Search for the cell housing the specified text and yield its (X, Y) center coordinate. 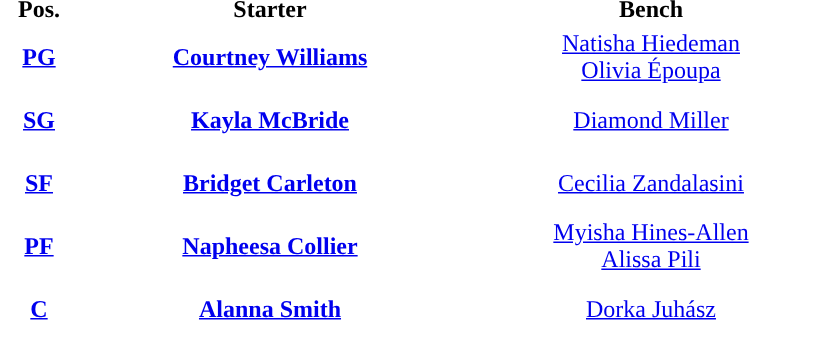
Courtney Williams (270, 57)
Alanna Smith (270, 309)
SG (39, 120)
Cecilia Zandalasini (651, 183)
Dorka Juhász (651, 309)
Kayla McBride (270, 120)
C (39, 309)
Natisha HiedemanOlivia Époupa (651, 57)
PF (39, 246)
Bridget Carleton (270, 183)
Napheesa Collier (270, 246)
Myisha Hines-AllenAlissa Pili (651, 246)
PG (39, 57)
Diamond Miller (651, 120)
SF (39, 183)
